For the text-containing cell, return its midpoint in [X, Y] coordinate format. 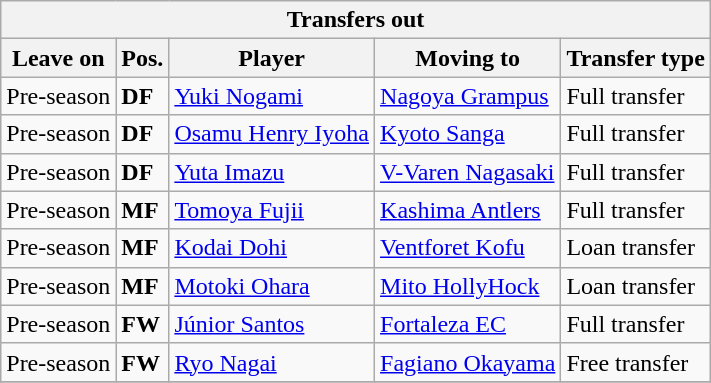
Osamu Henry Iyoha [272, 134]
Ryo Nagai [272, 362]
Player [272, 58]
Júnior Santos [272, 324]
V-Varen Nagasaki [468, 172]
Kashima Antlers [468, 210]
Kodai Dohi [272, 248]
Tomoya Fujii [272, 210]
Moving to [468, 58]
Transfers out [356, 20]
Yuki Nogami [272, 96]
Pos. [142, 58]
Free transfer [636, 362]
Fortaleza EC [468, 324]
Kyoto Sanga [468, 134]
Fagiano Okayama [468, 362]
Transfer type [636, 58]
Nagoya Grampus [468, 96]
Ventforet Kofu [468, 248]
Mito HollyHock [468, 286]
Motoki Ohara [272, 286]
Leave on [58, 58]
Yuta Imazu [272, 172]
